Capture the cell that displays the provided text and extract its (X, Y) central coordinate. 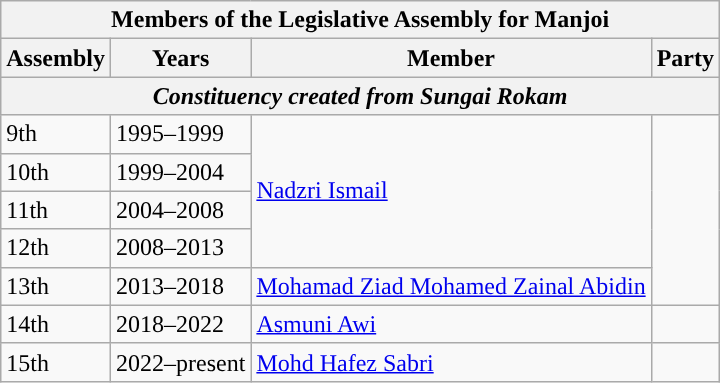
13th (56, 286)
Asmuni Awi (451, 324)
Constituency created from Sungai Rokam (360, 96)
Party (685, 58)
2022–present (180, 362)
Years (180, 58)
14th (56, 324)
12th (56, 248)
10th (56, 172)
1995–1999 (180, 134)
Members of the Legislative Assembly for Manjoi (360, 20)
2013–2018 (180, 286)
Nadzri Ismail (451, 191)
2008–2013 (180, 248)
15th (56, 362)
Mohamad Ziad Mohamed Zainal Abidin (451, 286)
2018–2022 (180, 324)
Mohd Hafez Sabri (451, 362)
1999–2004 (180, 172)
2004–2008 (180, 210)
9th (56, 134)
Assembly (56, 58)
Member (451, 58)
11th (56, 210)
